For the text-containing cell, return its midpoint in [x, y] coordinate format. 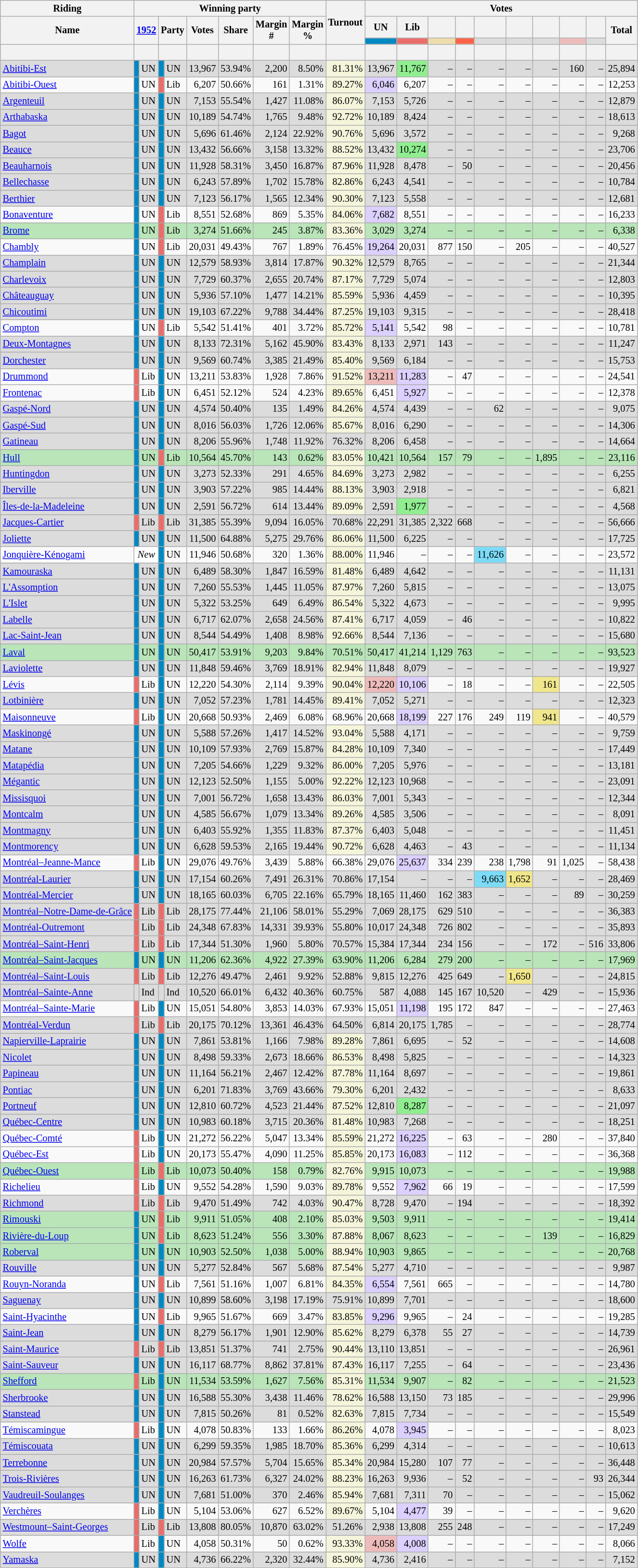
18,392 [622, 1203]
55.30% [236, 1398]
89.28% [346, 1041]
24,541 [622, 377]
401 [272, 328]
17.87% [307, 263]
50.68% [236, 555]
21.44% [307, 1106]
2,200 [272, 68]
3,945 [413, 1430]
21,344 [622, 263]
70.86% [346, 879]
53.59% [236, 1381]
6,255 [622, 474]
16.05% [307, 523]
67.93% [346, 1008]
50.93% [236, 717]
66.22% [236, 1560]
92.72% [346, 117]
4.23% [307, 392]
53.06% [236, 1511]
85.62% [346, 1333]
88.23% [346, 1478]
Westmount–Saint-Georges [67, 1527]
3,715 [272, 1122]
88.13% [346, 490]
7,734 [413, 1414]
200 [465, 960]
28,774 [622, 1025]
54.30% [236, 684]
60.03% [236, 895]
23,436 [622, 1365]
Abitibi-Est [67, 68]
26,961 [622, 1349]
15,549 [622, 1414]
11,626 [490, 555]
14.03% [307, 1008]
10,395 [622, 295]
85.31% [346, 1381]
87.41% [346, 620]
112 [465, 1154]
60.72% [236, 1106]
21,097 [622, 1106]
82.76% [346, 1171]
19,861 [622, 1073]
1,652 [520, 879]
2,114 [272, 684]
7,152 [622, 1560]
17.19% [307, 1300]
14.21% [307, 295]
15.87% [307, 749]
82.86% [346, 182]
4,477 [413, 1511]
87.96% [346, 166]
12.90% [307, 1333]
11,767 [413, 68]
1,079 [272, 814]
90.04% [346, 684]
45.70% [236, 457]
Montréal–Jeanne-Mance [67, 862]
6.08% [307, 717]
17,449 [622, 749]
68.77% [236, 1365]
1,477 [272, 295]
9,620 [622, 1511]
7,255 [413, 1365]
18.91% [307, 668]
23,706 [622, 150]
8.50% [307, 68]
15,062 [622, 1495]
39 [442, 1511]
3,572 [413, 133]
13,361 [272, 1025]
119 [520, 717]
9,907 [413, 1381]
9,296 [381, 1317]
58.31% [236, 166]
88.52% [346, 150]
Sherbrooke [67, 1398]
5.80% [307, 944]
Portneuf [67, 1106]
90.44% [346, 1349]
6,432 [272, 993]
66.01% [236, 993]
20,768 [622, 1252]
20.36% [307, 1122]
1,781 [272, 701]
1,928 [272, 377]
Hull [67, 457]
9.03% [307, 1187]
160 [573, 68]
24 [465, 1317]
10,274 [413, 150]
1,785 [442, 1025]
Brome [67, 231]
16,829 [622, 1236]
14,780 [622, 1284]
1,977 [413, 506]
Matapédia [67, 766]
Yamaska [67, 1560]
Labelle [67, 620]
87.37% [346, 830]
58.93% [236, 263]
3,506 [413, 814]
2,658 [272, 620]
238 [490, 862]
9,987 [622, 1268]
1,650 [520, 976]
86.00% [346, 766]
7,701 [413, 1300]
14,739 [622, 1333]
66.38% [346, 862]
49.47% [236, 976]
Missisquoi [67, 798]
50.31% [236, 1543]
1,658 [272, 798]
3.30% [307, 1236]
Maisonneuve [67, 717]
567 [272, 1268]
13.32% [307, 150]
70.12% [236, 1025]
55.39% [236, 523]
84.35% [346, 1284]
3,814 [272, 263]
87.17% [346, 279]
6,338 [622, 231]
Chicoutimi [67, 312]
83.36% [346, 231]
135 [272, 409]
1952 [146, 30]
54.80% [236, 1008]
13,110 [381, 1349]
Total [622, 30]
12,323 [622, 701]
13.44% [307, 506]
17,249 [622, 1527]
25,637 [413, 862]
70.51% [346, 652]
8,697 [413, 1073]
12,253 [622, 85]
11,134 [622, 847]
89.09% [346, 506]
227 [442, 717]
55.29% [346, 911]
7,340 [413, 749]
90.72% [346, 847]
Margin# [272, 30]
88.94% [346, 1252]
11.46% [307, 1398]
86.03% [346, 798]
51.26% [346, 1527]
Gaspé-Sud [67, 425]
291 [272, 474]
Montmorency [67, 847]
4,568 [622, 506]
3.72% [307, 328]
84.06% [346, 214]
669 [272, 1317]
5.68% [307, 1268]
50.66% [236, 85]
9.92% [307, 976]
55.80% [346, 928]
2,918 [413, 490]
2.10% [307, 1219]
51.00% [236, 1495]
55.47% [236, 1154]
11,283 [413, 377]
62.36% [236, 960]
2,461 [272, 976]
2,467 [272, 1073]
60.75% [346, 993]
16.59% [307, 571]
84.28% [346, 749]
79 [465, 457]
12.34% [307, 198]
7,311 [413, 1495]
30,259 [622, 895]
9,203 [272, 652]
Huntingdon [67, 474]
556 [272, 1236]
62 [490, 409]
1,155 [272, 782]
56.67% [236, 814]
742 [272, 1203]
Bellechasse [67, 182]
383 [465, 895]
1.89% [307, 247]
12,378 [622, 392]
185 [465, 1398]
5,048 [413, 830]
14.52% [307, 733]
51.37% [236, 1349]
1,895 [547, 457]
0.79% [307, 1171]
Berthier [67, 198]
Name [67, 30]
4,922 [272, 960]
6,046 [381, 85]
9,915 [381, 1171]
6,284 [413, 960]
19,988 [622, 1171]
9.84% [307, 652]
Stanstead [67, 1414]
67.83% [236, 928]
17,725 [622, 538]
10,822 [622, 620]
Arthabaska [67, 117]
68.96% [346, 717]
3,438 [272, 1398]
Richelieu [67, 1187]
3,385 [272, 360]
33,806 [622, 944]
6.49% [307, 603]
53.94% [236, 68]
10,870 [272, 1527]
6.52% [307, 1511]
5,976 [413, 766]
Turnout [346, 22]
76.32% [346, 441]
91.52% [346, 377]
10,968 [413, 782]
8,424 [413, 117]
Iberville [67, 490]
139 [547, 1236]
57.10% [236, 295]
1.49% [307, 409]
90.32% [346, 263]
Châteauguay [67, 295]
Champlain [67, 263]
629 [442, 911]
New [146, 555]
1,129 [442, 652]
4,059 [413, 620]
4,171 [413, 733]
741 [272, 1349]
Kamouraska [67, 571]
195 [442, 1008]
52.88% [346, 976]
9,503 [381, 1219]
1,985 [272, 1446]
Saint-Hyacinthe [67, 1317]
83.43% [346, 344]
Terrebonne [67, 1463]
Bonaventure [67, 214]
63 [465, 1138]
85.94% [346, 1495]
5,141 [381, 328]
Témiscamingue [67, 1430]
12,803 [622, 279]
8,728 [381, 1203]
19,927 [622, 668]
9.39% [307, 684]
1,847 [272, 571]
11,451 [622, 830]
19 [465, 1187]
85.90% [346, 1560]
11,247 [622, 344]
1,901 [272, 1333]
877 [442, 247]
82.94% [346, 668]
Riding [67, 8]
6,290 [413, 425]
Québec-Comté [67, 1138]
22,291 [381, 523]
2,673 [272, 1057]
Montréal-Outremont [67, 928]
21,523 [622, 1381]
25,894 [622, 68]
6,184 [413, 360]
1,355 [272, 830]
7,268 [413, 1122]
17,599 [622, 1187]
4,314 [413, 1446]
19.44% [307, 847]
Montréal–Saint-Jacques [67, 960]
167 [465, 993]
60.18% [236, 1122]
614 [272, 506]
5,558 [413, 198]
Lévis [67, 684]
34.44% [307, 312]
90.76% [346, 133]
46 [465, 620]
3,853 [272, 1008]
Îles-de-la-Madeleine [67, 506]
61.46% [236, 133]
77 [465, 1463]
93.33% [346, 1543]
60.26% [236, 879]
1,229 [272, 766]
205 [520, 247]
Argenteuil [67, 101]
51.41% [236, 328]
Laviolette [67, 668]
Shefford [67, 1381]
Saint-Sauveur [67, 1365]
8.98% [307, 636]
6,554 [381, 1284]
51.30% [236, 944]
86.53% [346, 1057]
11.25% [307, 1154]
6,814 [381, 1025]
2,982 [413, 474]
2,322 [442, 523]
5,162 [272, 344]
91 [547, 862]
1,627 [272, 1381]
3,158 [272, 150]
16,225 [413, 1138]
11.83% [307, 830]
510 [465, 911]
12,879 [622, 101]
27 [465, 1333]
11,131 [622, 571]
Richmond [67, 1203]
72.31% [236, 344]
50.83% [236, 1430]
71.83% [236, 1090]
56.22% [236, 1138]
18.70% [307, 1446]
87.25% [346, 312]
21,106 [272, 911]
Jacques-Cartier [67, 523]
76.45% [346, 247]
89.65% [346, 392]
Laval [67, 652]
12,344 [622, 798]
58.60% [236, 1300]
57.26% [236, 733]
47 [465, 377]
176 [465, 717]
1,417 [272, 733]
53.91% [236, 652]
239 [465, 862]
16,233 [622, 214]
37.81% [307, 1365]
Papineau [67, 1073]
8,091 [622, 814]
Saint-Jean [67, 1333]
37,840 [622, 1138]
Montréal-Verdun [67, 1025]
Beauce [67, 150]
86.26% [346, 1430]
19,264 [381, 247]
5,074 [413, 279]
6,695 [413, 1041]
52.68% [236, 214]
Montréal–Saint-Louis [67, 976]
Montréal–Sainte-Marie [67, 1008]
23,091 [622, 782]
64 [465, 1365]
4,710 [413, 1268]
802 [465, 928]
58.01% [307, 911]
Verchères [67, 1511]
Margin% [307, 30]
6.81% [307, 1284]
6,225 [413, 538]
587 [381, 993]
24,815 [622, 976]
Drummond [67, 377]
7.86% [307, 377]
2,769 [272, 749]
28,418 [622, 312]
59.46% [236, 668]
15,680 [622, 636]
8,287 [413, 1106]
1,427 [272, 101]
89.41% [346, 701]
63.02% [307, 1527]
6,378 [413, 1333]
Rouyn-Noranda [67, 1284]
9.48% [307, 117]
1,726 [272, 425]
5.35% [307, 214]
726 [442, 928]
Party [172, 30]
14.44% [307, 490]
Montréal–Sainte-Anne [67, 993]
49.43% [236, 247]
2,938 [381, 1527]
18 [465, 684]
13,075 [622, 587]
88.00% [346, 555]
Wolfe [67, 1543]
10,784 [622, 182]
90.30% [346, 198]
86.54% [346, 603]
13,150 [413, 1398]
408 [272, 1219]
18,613 [622, 117]
52.12% [236, 392]
40,579 [622, 717]
6,821 [622, 490]
73 [442, 1398]
370 [272, 1495]
70.68% [346, 523]
941 [547, 717]
18,251 [622, 1122]
27,463 [622, 1008]
53.81% [236, 1041]
4.65% [307, 474]
50.26% [236, 1414]
54.28% [236, 1187]
40.36% [307, 993]
156 [465, 944]
85.72% [346, 328]
3,450 [272, 166]
8,023 [622, 1430]
14,608 [622, 1041]
63.90% [346, 960]
7,682 [381, 214]
Roberval [67, 1252]
55 [442, 1333]
2,124 [272, 133]
145 [442, 993]
79.30% [346, 1090]
1,025 [573, 862]
6,327 [272, 1478]
9,759 [622, 733]
15,936 [622, 993]
Québec-Centre [67, 1122]
9,865 [413, 1252]
20,456 [622, 166]
429 [547, 993]
93,523 [622, 652]
Jonquière-Kénogami [67, 555]
59.33% [236, 1057]
85.67% [346, 425]
2,469 [272, 717]
32.44% [307, 1560]
5,343 [413, 798]
L'Assomption [67, 587]
20.74% [307, 279]
4.03% [307, 1203]
11.92% [307, 441]
56,666 [622, 523]
28,469 [622, 879]
14,664 [622, 441]
77.44% [236, 911]
15.65% [307, 1463]
61.73% [236, 1478]
2,432 [413, 1090]
107 [442, 1463]
56.03% [236, 425]
7.98% [307, 1041]
2,655 [272, 279]
9,995 [622, 603]
L'Islet [67, 603]
5,726 [413, 101]
1.66% [307, 1430]
7,962 [413, 1187]
1,565 [272, 198]
54.66% [236, 766]
4,088 [413, 993]
1.31% [307, 85]
524 [272, 392]
75.91% [346, 1300]
Charlevoix [67, 279]
60.37% [236, 279]
4,523 [272, 1106]
54.74% [236, 117]
92.66% [346, 636]
Lotbinière [67, 701]
65.79% [346, 895]
40,527 [622, 247]
19,285 [622, 1317]
87.78% [346, 1073]
Share [236, 30]
Compton [67, 328]
36,383 [622, 911]
89.26% [346, 814]
46.43% [307, 1025]
13,181 [622, 766]
92.22% [346, 782]
85.85% [346, 1154]
35,893 [622, 928]
18.66% [307, 1057]
70 [442, 1495]
150 [465, 247]
12.42% [307, 1073]
14,323 [622, 1057]
11,198 [413, 1008]
8,862 [272, 1365]
2.46% [307, 1495]
9.32% [307, 766]
9,815 [381, 976]
23,116 [622, 457]
8,066 [622, 1543]
89 [573, 895]
279 [442, 960]
516 [596, 944]
19,414 [622, 1219]
87.54% [346, 1268]
89.78% [346, 1187]
84.26% [346, 409]
89.27% [346, 85]
59.53% [236, 847]
Deux-Montagnes [67, 344]
668 [465, 523]
51.67% [236, 1317]
86.07% [346, 101]
Saguenay [67, 1300]
9,268 [622, 133]
3,029 [381, 231]
81.31% [346, 68]
194 [465, 1203]
Frontenac [67, 392]
248 [465, 1527]
23,572 [622, 555]
4,642 [413, 571]
2.75% [307, 1349]
8,633 [622, 1090]
22,505 [622, 684]
85.36% [346, 1446]
2,165 [272, 847]
Nicolet [67, 1057]
15,384 [381, 944]
Dorchester [67, 360]
1,445 [272, 587]
55.53% [236, 587]
1,166 [272, 1041]
12.06% [307, 425]
1.36% [307, 555]
36,368 [622, 1154]
869 [272, 214]
Saint-Maurice [67, 1349]
Rimouski [67, 1219]
3,198 [272, 1300]
5.88% [307, 862]
64.88% [236, 538]
Gatineau [67, 441]
16,083 [413, 1154]
1,007 [272, 1284]
67.22% [236, 312]
83.05% [346, 457]
4,541 [413, 182]
8,478 [413, 166]
Montmagny [67, 830]
82 [465, 1381]
5,815 [413, 587]
Rouville [67, 1268]
13.43% [307, 798]
51.24% [236, 1236]
85.40% [346, 360]
26.31% [307, 879]
5,275 [272, 538]
7.56% [307, 1381]
1,590 [272, 1187]
55.92% [236, 830]
43 [465, 847]
57.22% [236, 490]
29.76% [307, 538]
43.66% [307, 1090]
24.02% [307, 1478]
Québec-Est [67, 1154]
54.49% [236, 636]
93 [596, 1478]
3.87% [307, 231]
280 [547, 1138]
334 [442, 862]
18,600 [622, 1300]
5,047 [272, 1138]
9,315 [413, 312]
4,463 [413, 847]
9,936 [413, 1478]
4,090 [272, 1154]
90.47% [346, 1203]
3.47% [307, 1317]
8,067 [381, 1236]
10,781 [622, 328]
14,331 [272, 928]
22.92% [307, 133]
Vaudreuil-Soulanges [67, 1495]
665 [442, 1284]
4,439 [413, 409]
85.34% [346, 1463]
Mégantic [67, 782]
85.03% [346, 1219]
17,969 [622, 960]
Lac-Saint-Jean [67, 636]
0.52% [307, 1414]
10,421 [381, 457]
52.84% [236, 1268]
11,460 [413, 895]
1,798 [520, 862]
87.97% [346, 587]
9,788 [272, 312]
70.57% [346, 944]
Chambly [67, 247]
24.56% [307, 620]
15.78% [307, 182]
87.52% [346, 1106]
158 [272, 1171]
Winning party [230, 8]
9,094 [272, 523]
5,271 [413, 701]
Montréal–Notre-Dame-de-Grâce [67, 911]
57.57% [236, 1463]
157 [442, 457]
234 [442, 944]
Gaspé-Nord [67, 409]
5,927 [413, 392]
15,753 [622, 360]
Témiscouata [67, 1446]
29,996 [622, 1398]
Pontiac [67, 1090]
Abitibi-Ouest [67, 85]
8,079 [413, 668]
57.23% [236, 701]
1,765 [272, 117]
55.96% [236, 441]
4,008 [413, 1543]
16.87% [307, 166]
49.76% [236, 862]
81 [272, 1414]
1,748 [272, 441]
Joliette [67, 538]
Montréal–Saint-Henri [67, 944]
425 [442, 976]
93.04% [346, 733]
Beauharnois [67, 166]
84.69% [346, 474]
Matane [67, 749]
1,702 [272, 182]
2,971 [413, 344]
5,825 [413, 1057]
Montréal-Laurier [67, 879]
14,306 [622, 425]
21.49% [307, 360]
Maskinongé [67, 733]
60.74% [236, 360]
320 [272, 555]
763 [465, 652]
80.05% [236, 1527]
58.30% [236, 571]
2,320 [272, 1560]
51.05% [236, 1219]
1,408 [272, 636]
4,459 [413, 295]
10,106 [413, 684]
22.16% [307, 895]
41,214 [413, 652]
78.62% [346, 1398]
Montcalm [67, 814]
2,416 [413, 1560]
Bagot [67, 133]
6,705 [272, 895]
767 [272, 247]
66 [442, 1187]
39.93% [307, 928]
7,491 [272, 879]
6,458 [413, 441]
52.33% [236, 474]
86.06% [346, 538]
51.16% [236, 1284]
53.83% [236, 377]
36,448 [622, 1463]
59.35% [236, 1446]
56.66% [236, 150]
3,439 [272, 862]
87.43% [346, 1365]
11.08% [307, 101]
82.63% [346, 1414]
58,438 [622, 862]
83.85% [346, 1317]
56.21% [236, 1073]
89.67% [346, 1511]
847 [490, 1008]
14.45% [307, 701]
51.49% [236, 1203]
12,681 [622, 198]
1,038 [272, 1252]
Montréal-Mercier [67, 895]
45.90% [307, 344]
Rivière-du-Loup [67, 1236]
62.07% [236, 620]
64.50% [346, 1025]
15,280 [413, 1463]
10,017 [381, 928]
51.66% [236, 231]
133 [272, 1430]
55.54% [236, 101]
27.39% [307, 960]
53.25% [236, 603]
7,069 [381, 911]
162 [442, 895]
87.88% [346, 1236]
1,960 [272, 944]
18,199 [413, 717]
10,613 [622, 1446]
4,673 [413, 603]
627 [272, 1511]
Napierville-Laprairie [67, 1041]
255 [442, 1527]
11.05% [307, 587]
57.89% [236, 182]
9,075 [622, 409]
Trois-Rivières [67, 1478]
Québec-Ouest [67, 1171]
57.93% [236, 749]
7,136 [413, 636]
9,663 [490, 879]
985 [272, 490]
8,765 [413, 263]
245 [272, 231]
26,344 [622, 1478]
5,704 [272, 1463]
98 [442, 328]
249 [490, 717]
